Provide the [X, Y] coordinate of the cell's center where the given text is located.  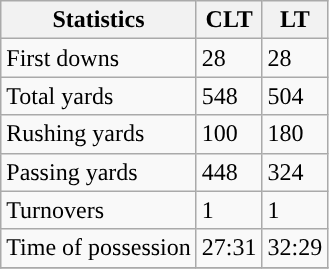
448 [229, 172]
Rushing yards [99, 134]
100 [229, 134]
Turnovers [99, 210]
Statistics [99, 20]
27:31 [229, 248]
Total yards [99, 96]
Time of possession [99, 248]
LT [295, 20]
CLT [229, 20]
32:29 [295, 248]
180 [295, 134]
Passing yards [99, 172]
First downs [99, 58]
548 [229, 96]
504 [295, 96]
324 [295, 172]
